Return the (x, y) coordinate for the center point of the cell that contains the specified text.  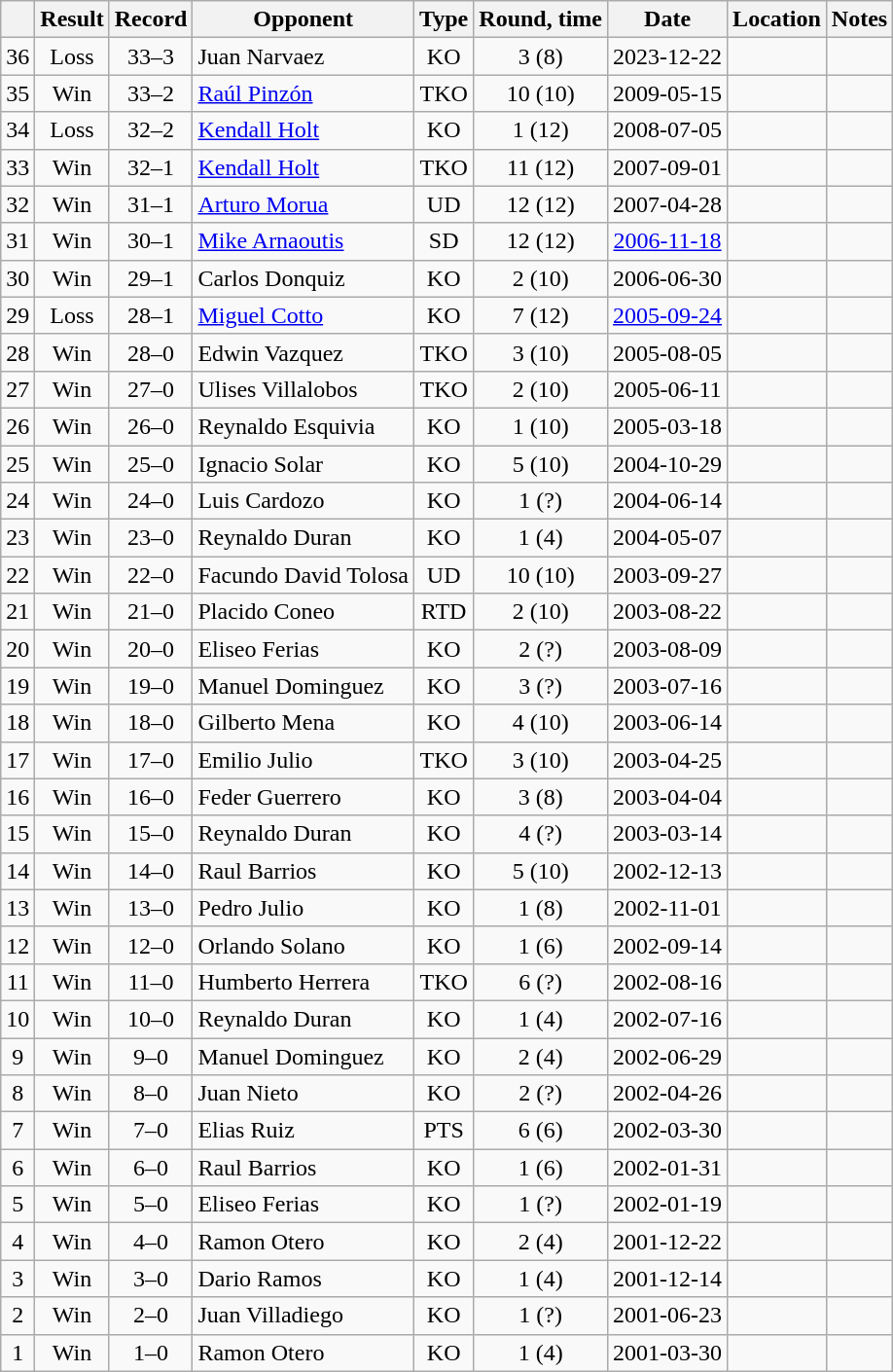
20 (18, 649)
2002-07-16 (667, 1019)
2002-12-13 (667, 871)
4 (18, 1242)
2002-11-01 (667, 908)
4 (?) (541, 834)
2005-09-24 (667, 315)
30–1 (151, 241)
2003-08-09 (667, 649)
4 (10) (541, 723)
Notes (859, 19)
2003-09-27 (667, 575)
2002-04-26 (667, 1094)
7 (12) (541, 315)
Elias Ruiz (304, 1131)
Humberto Herrera (304, 982)
21 (18, 612)
3–0 (151, 1279)
9–0 (151, 1056)
Placido Coneo (304, 612)
2002-06-29 (667, 1056)
6 (6) (541, 1131)
32–2 (151, 130)
1 (8) (541, 908)
29–1 (151, 278)
2004-10-29 (667, 464)
11 (12) (541, 167)
2003-07-16 (667, 686)
11–0 (151, 982)
RTD (444, 612)
36 (18, 56)
14–0 (151, 871)
2001-12-22 (667, 1242)
PTS (444, 1131)
2001-06-23 (667, 1316)
Record (151, 19)
26–0 (151, 426)
2003-04-25 (667, 760)
33–3 (151, 56)
32 (18, 204)
6 (18, 1168)
34 (18, 130)
31–1 (151, 204)
2001-12-14 (667, 1279)
5–0 (151, 1205)
1 (10) (541, 426)
2002-09-14 (667, 945)
1–0 (151, 1353)
Round, time (541, 19)
32–1 (151, 167)
Raúl Pinzón (304, 93)
2001-03-30 (667, 1353)
Orlando Solano (304, 945)
24–0 (151, 501)
2005-08-05 (667, 352)
14 (18, 871)
7 (18, 1131)
22 (18, 575)
2007-04-28 (667, 204)
27–0 (151, 389)
8 (18, 1094)
18 (18, 723)
17–0 (151, 760)
5 (18, 1205)
2002-01-31 (667, 1168)
Juan Narvaez (304, 56)
2007-09-01 (667, 167)
2006-11-18 (667, 241)
16 (18, 797)
31 (18, 241)
25–0 (151, 464)
23 (18, 538)
1 (18, 1353)
Edwin Vazquez (304, 352)
9 (18, 1056)
2006-06-30 (667, 278)
21–0 (151, 612)
2004-05-07 (667, 538)
2005-06-11 (667, 389)
Opponent (304, 19)
Date (667, 19)
Facundo David Tolosa (304, 575)
12–0 (151, 945)
13 (18, 908)
19 (18, 686)
33–2 (151, 93)
16–0 (151, 797)
15–0 (151, 834)
Arturo Morua (304, 204)
6 (?) (541, 982)
27 (18, 389)
24 (18, 501)
Carlos Donquiz (304, 278)
25 (18, 464)
19–0 (151, 686)
26 (18, 426)
2003-06-14 (667, 723)
Emilio Julio (304, 760)
3 (18, 1279)
Juan Nieto (304, 1094)
2–0 (151, 1316)
Result (72, 19)
12 (18, 945)
Feder Guerrero (304, 797)
Location (777, 19)
28 (18, 352)
8–0 (151, 1094)
2 (18, 1316)
10–0 (151, 1019)
2002-01-19 (667, 1205)
Pedro Julio (304, 908)
Luis Cardozo (304, 501)
23–0 (151, 538)
6–0 (151, 1168)
2002-08-16 (667, 982)
Dario Ramos (304, 1279)
Miguel Cotto (304, 315)
SD (444, 241)
Reynaldo Esquivia (304, 426)
33 (18, 167)
Gilberto Mena (304, 723)
Ignacio Solar (304, 464)
28–1 (151, 315)
Juan Villadiego (304, 1316)
1 (12) (541, 130)
3 (?) (541, 686)
30 (18, 278)
Type (444, 19)
2023-12-22 (667, 56)
2003-04-04 (667, 797)
20–0 (151, 649)
17 (18, 760)
2002-03-30 (667, 1131)
2004-06-14 (667, 501)
10 (18, 1019)
13–0 (151, 908)
35 (18, 93)
2003-03-14 (667, 834)
29 (18, 315)
2008-07-05 (667, 130)
28–0 (151, 352)
15 (18, 834)
18–0 (151, 723)
Ulises Villalobos (304, 389)
2003-08-22 (667, 612)
11 (18, 982)
2009-05-15 (667, 93)
2005-03-18 (667, 426)
Mike Arnaoutis (304, 241)
22–0 (151, 575)
7–0 (151, 1131)
4–0 (151, 1242)
